Extract the (X, Y) coordinate from the center of the cell holding the provided text.  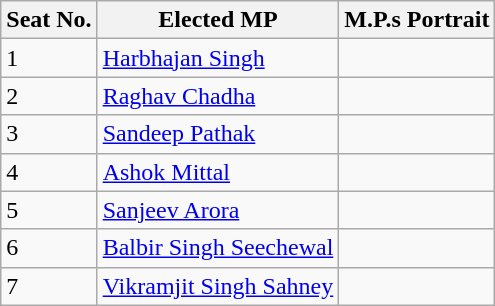
Harbhajan Singh (218, 58)
Elected MP (218, 20)
Sandeep Pathak (218, 134)
2 (49, 96)
Seat No. (49, 20)
1 (49, 58)
6 (49, 248)
5 (49, 210)
Ashok Mittal (218, 172)
Raghav Chadha (218, 96)
4 (49, 172)
Balbir Singh Seechewal (218, 248)
7 (49, 286)
Sanjeev Arora (218, 210)
3 (49, 134)
Vikramjit Singh Sahney (218, 286)
M.P.s Portrait (417, 20)
